Scan for the cell matching the given text and deliver its (x, y) coordinate at center. 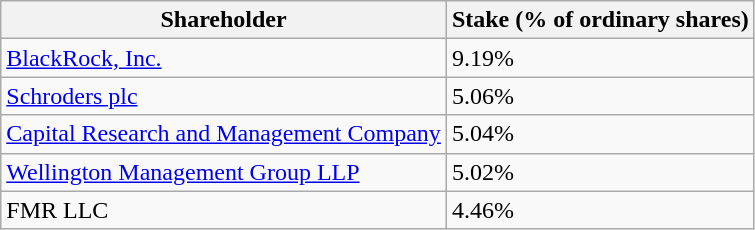
BlackRock, Inc. (224, 58)
Schroders plc (224, 96)
FMR LLC (224, 210)
4.46% (600, 210)
Wellington Management Group LLP (224, 172)
5.02% (600, 172)
Shareholder (224, 20)
5.06% (600, 96)
Capital Research and Management Company (224, 134)
9.19% (600, 58)
5.04% (600, 134)
Stake (% of ordinary shares) (600, 20)
